For the text-containing cell, return its midpoint in [x, y] coordinate format. 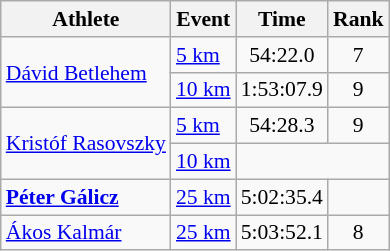
1:53:07.9 [282, 90]
Event [204, 19]
8 [358, 233]
Dávid Betlehem [86, 72]
5:03:52.1 [282, 233]
Kristóf Rasovszky [86, 144]
5:02:35.4 [282, 197]
7 [358, 55]
Péter Gálicz [86, 197]
54:28.3 [282, 126]
54:22.0 [282, 55]
Athlete [86, 19]
Rank [358, 19]
Ákos Kalmár [86, 233]
Time [282, 19]
